Detect which cell encompasses the target text, then output its (x, y) center coordinate. 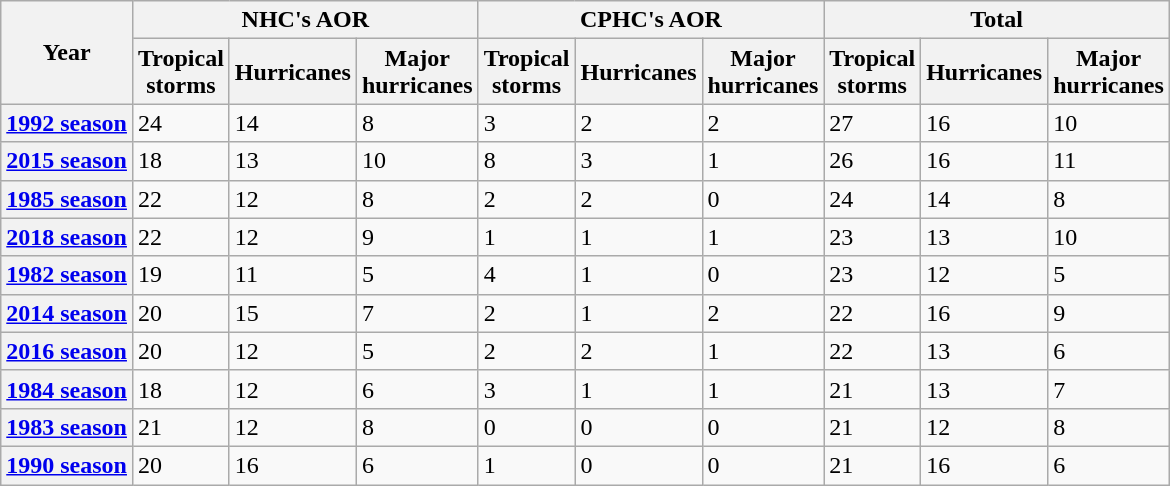
Total (997, 20)
2016 season (67, 351)
1983 season (67, 427)
1984 season (67, 389)
1992 season (67, 123)
19 (180, 275)
26 (872, 161)
15 (292, 313)
27 (872, 123)
2015 season (67, 161)
2018 season (67, 237)
2014 season (67, 313)
CPHC's AOR (651, 20)
Year (67, 52)
4 (526, 275)
1982 season (67, 275)
NHC's AOR (305, 20)
1985 season (67, 199)
1990 season (67, 465)
